Locate the cell with the specified text and output its (X, Y) center coordinate. 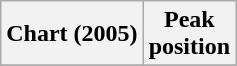
Peakposition (189, 34)
Chart (2005) (72, 34)
